From the cell containing the given text, extract its center point as (X, Y) coordinate. 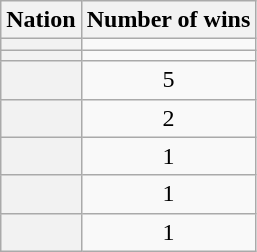
2 (168, 118)
5 (168, 80)
Nation (41, 20)
Number of wins (168, 20)
